For the text-containing cell, return its midpoint in (X, Y) coordinate format. 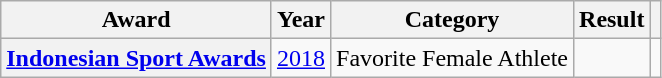
Result (612, 20)
2018 (300, 58)
Year (300, 20)
Award (136, 20)
Category (452, 20)
Favorite Female Athlete (452, 58)
Indonesian Sport Awards (136, 58)
